Return (x, y) of the center of cell containing provided text 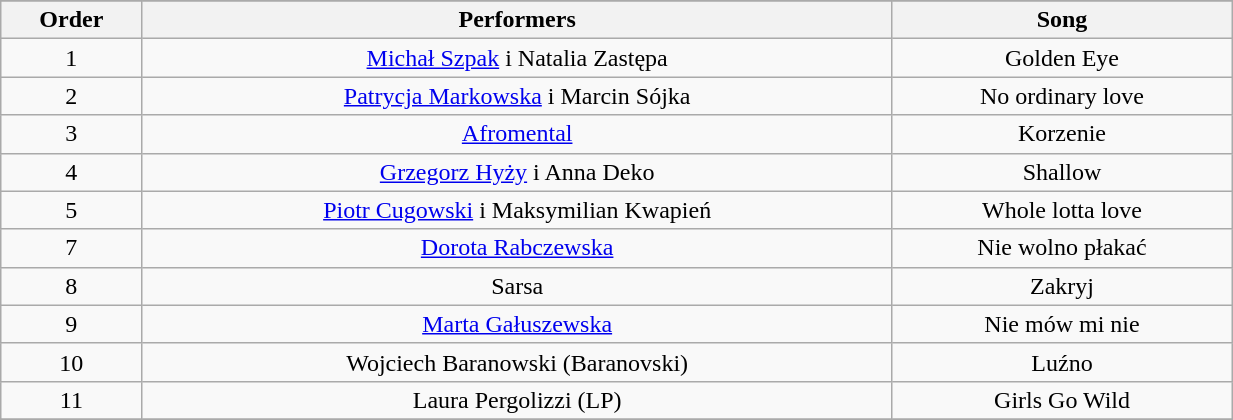
Sarsa (518, 286)
Shallow (1062, 172)
Luźno (1062, 362)
Zakryj (1062, 286)
Whole lotta love (1062, 210)
Nie mów mi nie (1062, 324)
2 (72, 96)
Marta Gałuszewska (518, 324)
Piotr Cugowski i Maksymilian Kwapień (518, 210)
5 (72, 210)
10 (72, 362)
No ordinary love (1062, 96)
Korzenie (1062, 134)
3 (72, 134)
4 (72, 172)
Patrycja Markowska i Marcin Sójka (518, 96)
Order (72, 20)
1 (72, 58)
Dorota Rabczewska (518, 248)
Laura Pergolizzi (LP) (518, 400)
Girls Go Wild (1062, 400)
9 (72, 324)
7 (72, 248)
Wojciech Baranowski (Baranovski) (518, 362)
Golden Eye (1062, 58)
Grzegorz Hyży i Anna Deko (518, 172)
8 (72, 286)
Nie wolno płakać (1062, 248)
Performers (518, 20)
Song (1062, 20)
11 (72, 400)
Afromental (518, 134)
Michał Szpak i Natalia Zastępa (518, 58)
